Return the [X, Y] coordinate for the center point of the cell that contains the specified text.  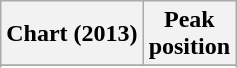
Peak position [189, 34]
Chart (2013) [72, 34]
